Capture the cell that displays the provided text and extract its (x, y) central coordinate. 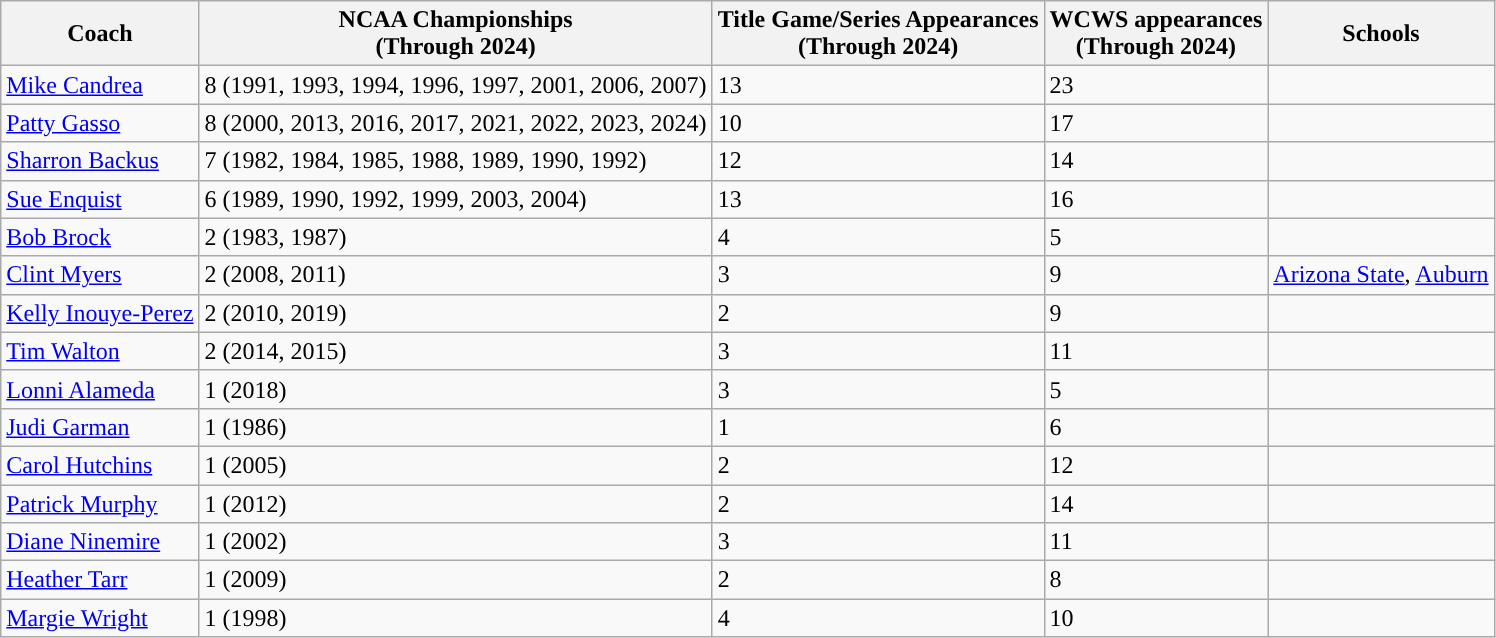
16 (1156, 199)
8 (1991, 1993, 1994, 1996, 1997, 2001, 2006, 2007) (456, 85)
Patty Gasso (100, 123)
1 (1986) (456, 427)
Heather Tarr (100, 580)
7 (1982, 1984, 1985, 1988, 1989, 1990, 1992) (456, 161)
NCAA Championships(Through 2024) (456, 34)
23 (1156, 85)
Judi Garman (100, 427)
Tim Walton (100, 351)
Sharron Backus (100, 161)
1 (2012) (456, 503)
Mike Candrea (100, 85)
1 (878, 427)
1 (2005) (456, 465)
Clint Myers (100, 275)
WCWS appearances(Through 2024) (1156, 34)
8 (1156, 580)
Lonni Alameda (100, 389)
1 (2002) (456, 542)
1 (1998) (456, 618)
Diane Ninemire (100, 542)
Sue Enquist (100, 199)
6 (1989, 1990, 1992, 1999, 2003, 2004) (456, 199)
6 (1156, 427)
2 (2010, 2019) (456, 313)
Title Game/Series Appearances(Through 2024) (878, 34)
Coach (100, 34)
Arizona State, Auburn (1381, 275)
1 (2009) (456, 580)
1 (2018) (456, 389)
2 (2014, 2015) (456, 351)
Patrick Murphy (100, 503)
2 (2008, 2011) (456, 275)
8 (2000, 2013, 2016, 2017, 2021, 2022, 2023, 2024) (456, 123)
Schools (1381, 34)
Carol Hutchins (100, 465)
Kelly Inouye-Perez (100, 313)
Margie Wright (100, 618)
2 (1983, 1987) (456, 237)
17 (1156, 123)
Bob Brock (100, 237)
